Determine the [x, y] coordinate at the center of the cell enclosing the given text.  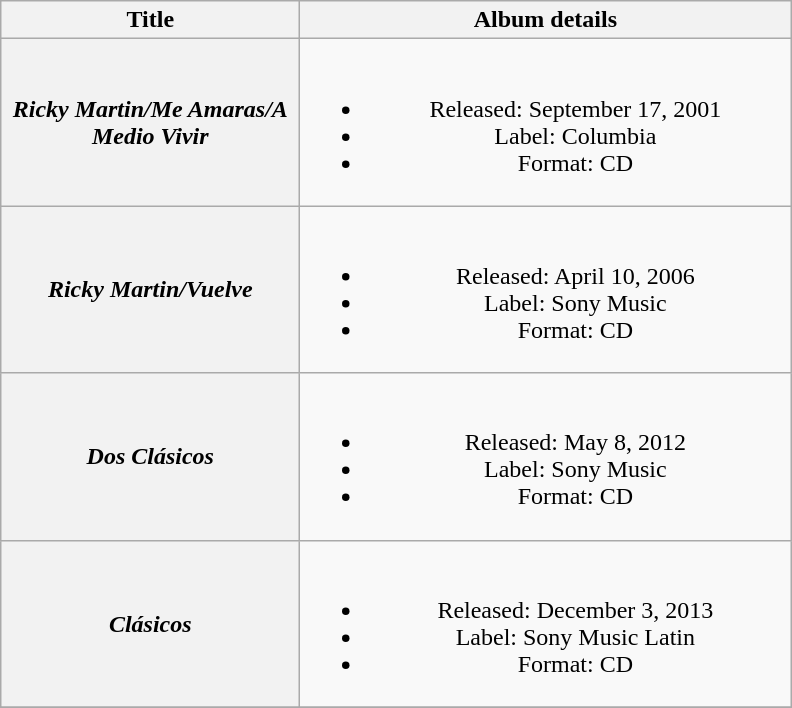
Released: May 8, 2012Label: Sony MusicFormat: CD [546, 456]
Album details [546, 20]
Clásicos [150, 624]
Released: September 17, 2001Label: ColumbiaFormat: CD [546, 122]
Released: April 10, 2006Label: Sony MusicFormat: CD [546, 290]
Ricky Martin/Vuelve [150, 290]
Title [150, 20]
Ricky Martin/Me Amaras/A Medio Vivir [150, 122]
Released: December 3, 2013 Label: Sony Music LatinFormat: CD [546, 624]
Dos Clásicos [150, 456]
